Detect which cell encompasses the target text, then output its (x, y) center coordinate. 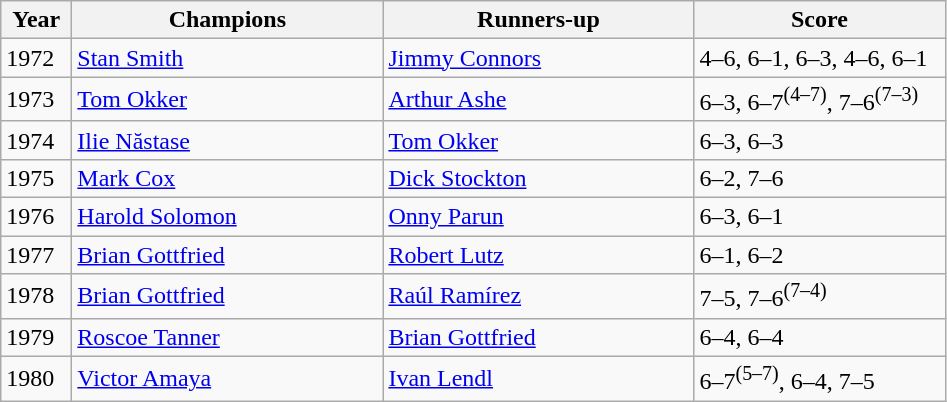
Stan Smith (228, 58)
6–3, 6–3 (820, 140)
1980 (36, 378)
6–3, 6–7(4–7), 7–6(7–3) (820, 100)
4–6, 6–1, 6–3, 4–6, 6–1 (820, 58)
Arthur Ashe (538, 100)
1979 (36, 337)
1976 (36, 217)
1972 (36, 58)
1977 (36, 255)
Jimmy Connors (538, 58)
Harold Solomon (228, 217)
Mark Cox (228, 178)
7–5, 7–6(7–4) (820, 296)
Onny Parun (538, 217)
1975 (36, 178)
1973 (36, 100)
Year (36, 20)
Raúl Ramírez (538, 296)
Score (820, 20)
6–3, 6–1 (820, 217)
Ivan Lendl (538, 378)
Roscoe Tanner (228, 337)
Ilie Năstase (228, 140)
1978 (36, 296)
6–4, 6–4 (820, 337)
Champions (228, 20)
Dick Stockton (538, 178)
6–2, 7–6 (820, 178)
Robert Lutz (538, 255)
6–7(5–7), 6–4, 7–5 (820, 378)
1974 (36, 140)
Runners-up (538, 20)
6–1, 6–2 (820, 255)
Victor Amaya (228, 378)
